Pinpoint the cell where the given text exists, returning its (X, Y) midpoint coordinate. 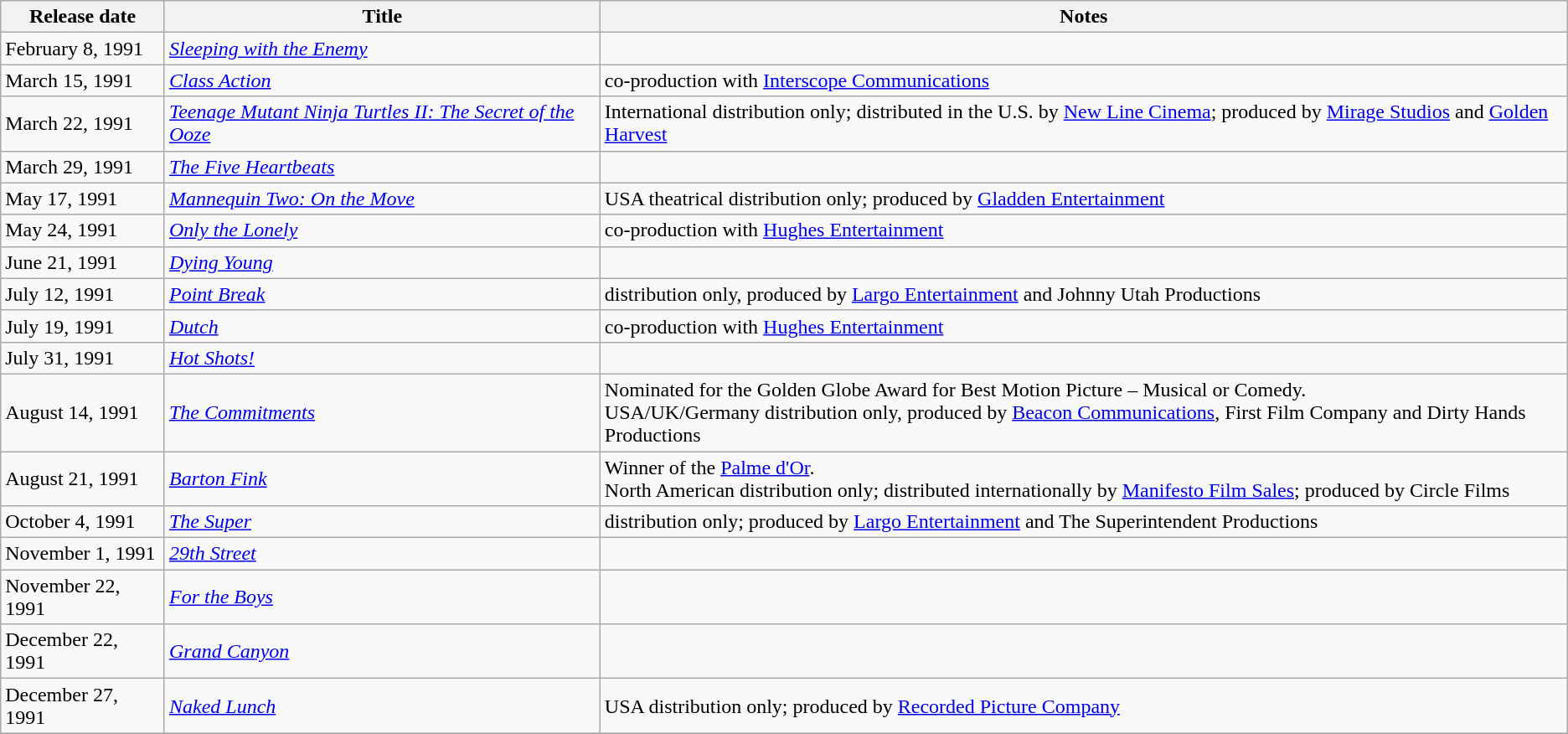
USA distribution only; produced by Recorded Picture Company (1084, 706)
May 24, 1991 (83, 230)
Release date (83, 17)
August 21, 1991 (83, 478)
July 31, 1991 (83, 358)
Hot Shots! (382, 358)
March 22, 1991 (83, 124)
Winner of the Palme d'Or.North American distribution only; distributed internationally by Manifesto Film Sales; produced by Circle Films (1084, 478)
March 15, 1991 (83, 80)
Mannequin Two: On the Move (382, 199)
August 14, 1991 (83, 412)
distribution only; produced by Largo Entertainment and The Superintendent Productions (1084, 522)
Naked Lunch (382, 706)
May 17, 1991 (83, 199)
International distribution only; distributed in the U.S. by New Line Cinema; produced by Mirage Studios and Golden Harvest (1084, 124)
Class Action (382, 80)
The Commitments (382, 412)
June 21, 1991 (83, 262)
February 8, 1991 (83, 49)
Barton Fink (382, 478)
December 27, 1991 (83, 706)
March 29, 1991 (83, 167)
Dutch (382, 326)
October 4, 1991 (83, 522)
29th Street (382, 554)
Grand Canyon (382, 652)
July 19, 1991 (83, 326)
Notes (1084, 17)
Teenage Mutant Ninja Turtles II: The Secret of the Ooze (382, 124)
Sleeping with the Enemy (382, 49)
The Five Heartbeats (382, 167)
November 22, 1991 (83, 597)
November 1, 1991 (83, 554)
distribution only, produced by Largo Entertainment and Johnny Utah Productions (1084, 294)
Point Break (382, 294)
USA theatrical distribution only; produced by Gladden Entertainment (1084, 199)
co-production with Interscope Communications (1084, 80)
Title (382, 17)
Only the Lonely (382, 230)
Dying Young (382, 262)
The Super (382, 522)
For the Boys (382, 597)
July 12, 1991 (83, 294)
December 22, 1991 (83, 652)
